Search for the cell housing the specified text and yield its (x, y) center coordinate. 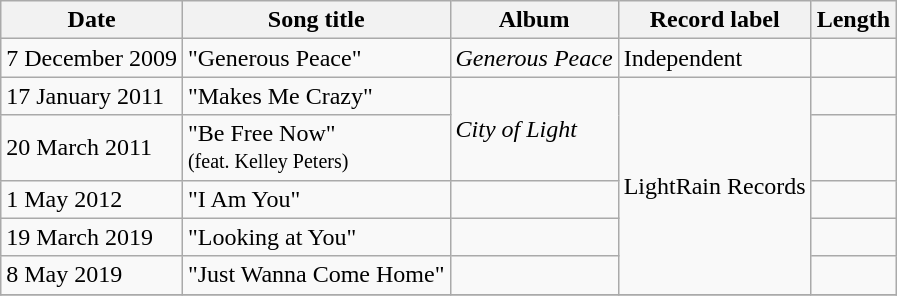
Song title (316, 20)
Generous Peace (534, 58)
Album (534, 20)
19 March 2019 (92, 237)
Independent (714, 58)
"Generous Peace" (316, 58)
Length (853, 20)
"I Am You" (316, 199)
20 March 2011 (92, 148)
8 May 2019 (92, 275)
1 May 2012 (92, 199)
7 December 2009 (92, 58)
"Looking at You" (316, 237)
17 January 2011 (92, 96)
Record label (714, 20)
"Makes Me Crazy" (316, 96)
"Be Free Now" (feat. Kelley Peters) (316, 148)
"Just Wanna Come Home" (316, 275)
Date (92, 20)
LightRain Records (714, 186)
City of Light (534, 128)
